Return the (x, y) coordinate for the center point of the cell that contains the specified text.  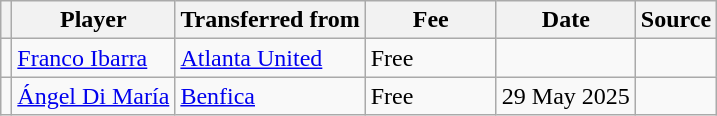
Date (566, 20)
Source (676, 20)
Benfica (270, 96)
Fee (430, 20)
29 May 2025 (566, 96)
Player (94, 20)
Ángel Di María (94, 96)
Transferred from (270, 20)
Franco Ibarra (94, 58)
Atlanta United (270, 58)
